Find where the given text appears and provide that cell's center as (x, y) coordinate. 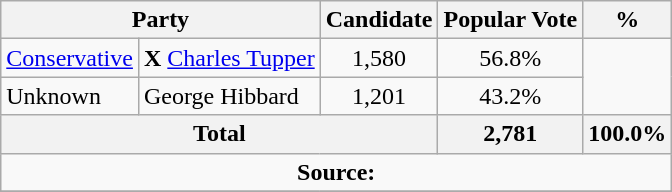
Candidate (379, 20)
Total (220, 134)
% (628, 20)
Party (160, 20)
X Charles Tupper (229, 58)
Conservative (70, 58)
1,580 (379, 58)
56.8% (510, 58)
Popular Vote (510, 20)
100.0% (628, 134)
George Hibbard (229, 96)
1,201 (379, 96)
43.2% (510, 96)
2,781 (510, 134)
Source: (336, 172)
Unknown (70, 96)
